Determine the (X, Y) coordinate at the center of the cell enclosing the given text.  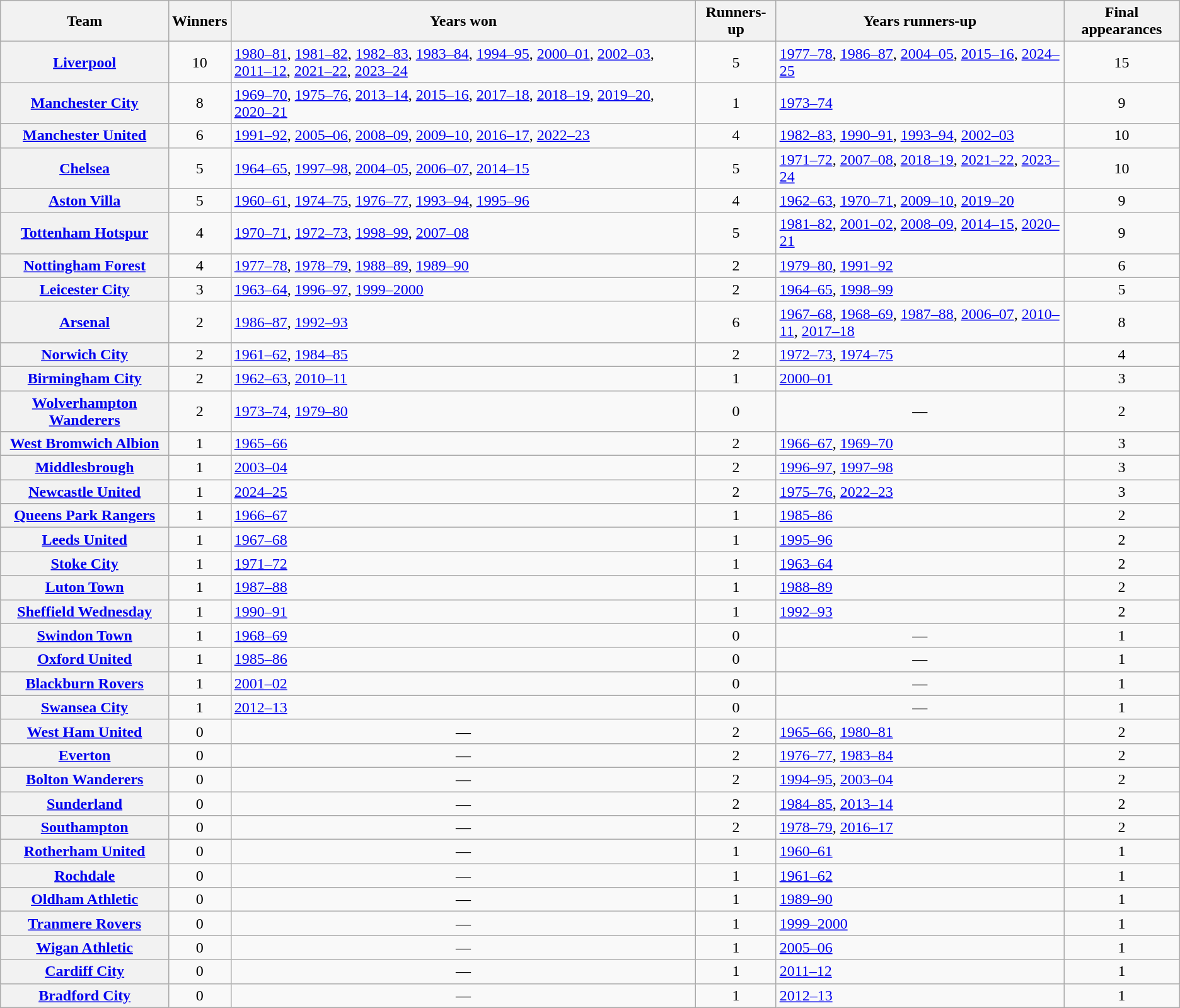
1962–63, 2010–11 (463, 378)
1975–76, 2022–23 (920, 492)
Blackburn Rovers (84, 683)
2011–12 (920, 971)
Manchester City (84, 103)
1972–73, 1974–75 (920, 354)
1988–89 (920, 588)
2000–01 (920, 378)
1995–96 (920, 540)
Winners (200, 21)
Team (84, 21)
Nottingham Forest (84, 265)
1980–81, 1981–82, 1982–83, 1983–84, 1994–95, 2000–01, 2002–03, 2011–12, 2021–22, 2023–24 (463, 62)
1963–64, 1996–97, 1999–2000 (463, 289)
Aston Villa (84, 200)
Arsenal (84, 322)
1990–91 (463, 611)
Years won (463, 21)
1971–72, 2007–08, 2018–19, 2021–22, 2023–24 (920, 168)
Sheffield Wednesday (84, 611)
1961–62, 1984–85 (463, 354)
2005–06 (920, 947)
Stoke City (84, 564)
2003–04 (463, 468)
Tranmere Rovers (84, 924)
West Ham United (84, 731)
1979–80, 1991–92 (920, 265)
1984–85, 2013–14 (920, 804)
1967–68 (463, 540)
Rochdale (84, 876)
Swansea City (84, 707)
1962–63, 1970–71, 2009–10, 2019–20 (920, 200)
Newcastle United (84, 492)
Queens Park Rangers (84, 516)
Middlesbrough (84, 468)
Leeds United (84, 540)
West Bromwich Albion (84, 444)
1961–62 (920, 876)
1965–66, 1980–81 (920, 731)
1968–69 (463, 635)
1999–2000 (920, 924)
1977–78, 1978–79, 1988–89, 1989–90 (463, 265)
Leicester City (84, 289)
Everton (84, 755)
1963–64 (920, 564)
1960–61, 1974–75, 1976–77, 1993–94, 1995–96 (463, 200)
Tottenham Hotspur (84, 233)
1981–82, 2001–02, 2008–09, 2014–15, 2020–21 (920, 233)
Birmingham City (84, 378)
1986–87, 1992–93 (463, 322)
1991–92, 2005–06, 2008–09, 2009–10, 2016–17, 2022–23 (463, 136)
1989–90 (920, 900)
1971–72 (463, 564)
1964–65, 1997–98, 2004–05, 2006–07, 2014–15 (463, 168)
Swindon Town (84, 635)
1970–71, 1972–73, 1998–99, 2007–08 (463, 233)
1973–74, 1979–80 (463, 411)
1967–68, 1968–69, 1987–88, 2006–07, 2010–11, 2017–18 (920, 322)
Cardiff City (84, 971)
1973–74 (920, 103)
Bolton Wanderers (84, 779)
15 (1122, 62)
1969–70, 1975–76, 2013–14, 2015–16, 2017–18, 2018–19, 2019–20, 2020–21 (463, 103)
1996–97, 1997–98 (920, 468)
Southampton (84, 828)
1978–79, 2016–17 (920, 828)
Wolverhampton Wanderers (84, 411)
1977–78, 1986–87, 2004–05, 2015–16, 2024–25 (920, 62)
Final appearances (1122, 21)
Runners-up (736, 21)
Oxford United (84, 659)
1964–65, 1998–99 (920, 289)
Chelsea (84, 168)
1994–95, 2003–04 (920, 779)
1960–61 (920, 852)
1992–93 (920, 611)
Oldham Athletic (84, 900)
1976–77, 1983–84 (920, 755)
1987–88 (463, 588)
Luton Town (84, 588)
Manchester United (84, 136)
Sunderland (84, 804)
1965–66 (463, 444)
Bradford City (84, 995)
Years runners-up (920, 21)
Wigan Athletic (84, 947)
2024–25 (463, 492)
Liverpool (84, 62)
1966–67 (463, 516)
Rotherham United (84, 852)
2001–02 (463, 683)
Norwich City (84, 354)
1966–67, 1969–70 (920, 444)
1982–83, 1990–91, 1993–94, 2002–03 (920, 136)
